Return the [x, y] coordinate for the center point of the cell that contains the specified text.  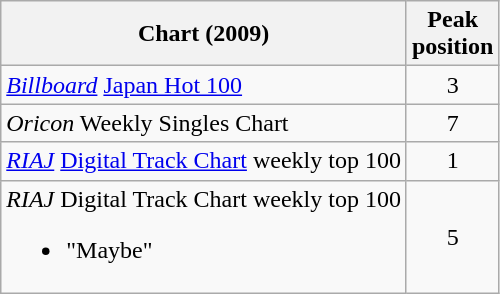
Oricon Weekly Singles Chart [204, 123]
Peakposition [452, 34]
RIAJ Digital Track Chart weekly top 100 [204, 161]
3 [452, 85]
RIAJ Digital Track Chart weekly top 100"Maybe" [204, 236]
1 [452, 161]
Chart (2009) [204, 34]
Billboard Japan Hot 100 [204, 85]
5 [452, 236]
7 [452, 123]
